Capture the cell that displays the provided text and extract its (X, Y) central coordinate. 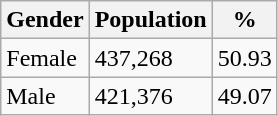
49.07 (244, 96)
Male (45, 96)
Population (150, 20)
50.93 (244, 58)
Gender (45, 20)
% (244, 20)
421,376 (150, 96)
437,268 (150, 58)
Female (45, 58)
